Find where the given text appears and provide that cell's center as [X, Y] coordinate. 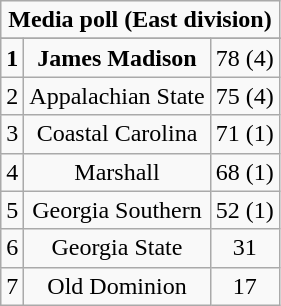
5 [12, 210]
52 (1) [244, 210]
4 [12, 172]
31 [244, 248]
78 (4) [244, 58]
Appalachian State [117, 96]
7 [12, 286]
3 [12, 134]
75 (4) [244, 96]
Old Dominion [117, 286]
Coastal Carolina [117, 134]
6 [12, 248]
Georgia State [117, 248]
Marshall [117, 172]
17 [244, 286]
2 [12, 96]
1 [12, 58]
Media poll (East division) [140, 20]
71 (1) [244, 134]
James Madison [117, 58]
68 (1) [244, 172]
Georgia Southern [117, 210]
